From the cell containing the given text, extract its center point as (x, y) coordinate. 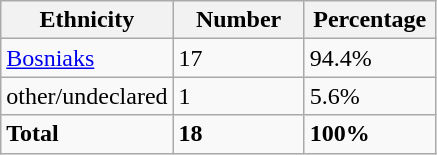
5.6% (370, 96)
18 (238, 134)
Ethnicity (87, 20)
Percentage (370, 20)
1 (238, 96)
Bosniaks (87, 58)
Number (238, 20)
other/undeclared (87, 96)
100% (370, 134)
94.4% (370, 58)
Total (87, 134)
17 (238, 58)
